Search for the cell housing the specified text and yield its [x, y] center coordinate. 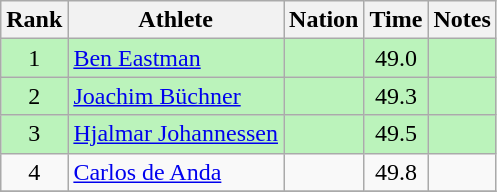
Ben Eastman [176, 58]
Nation [324, 20]
Hjalmar Johannessen [176, 134]
Carlos de Anda [176, 172]
49.3 [396, 96]
Rank [34, 20]
49.5 [396, 134]
49.0 [396, 58]
Joachim Büchner [176, 96]
2 [34, 96]
1 [34, 58]
4 [34, 172]
3 [34, 134]
Time [396, 20]
49.8 [396, 172]
Notes [462, 20]
Athlete [176, 20]
